Provide the (x, y) coordinate of the cell's center where the given text is located.  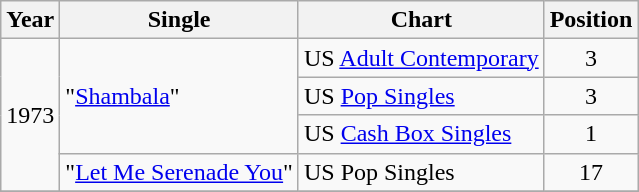
Single (180, 20)
"Let Me Serenade You" (180, 172)
Chart (421, 20)
1 (591, 134)
US Adult Contemporary (421, 58)
Year (30, 20)
17 (591, 172)
1973 (30, 115)
Position (591, 20)
US Cash Box Singles (421, 134)
"Shambala" (180, 96)
